Identify which cell holds the provided text, then report its (X, Y) central coordinate. 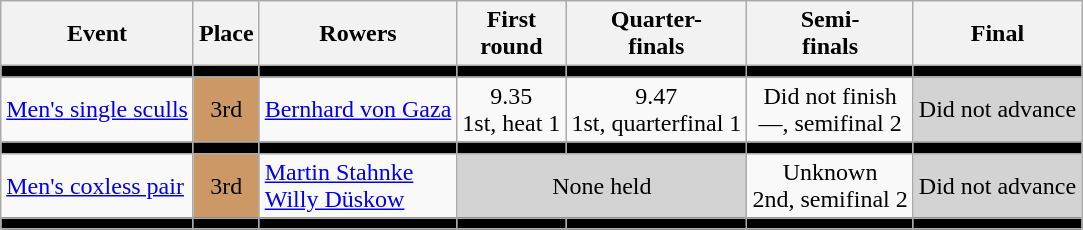
Rowers (358, 34)
Quarter-finals (656, 34)
Final (997, 34)
Did not finish —, semifinal 2 (830, 110)
Unknown 2nd, semifinal 2 (830, 186)
Semi-finals (830, 34)
Men's coxless pair (98, 186)
Men's single sculls (98, 110)
First round (512, 34)
9.47 1st, quarterfinal 1 (656, 110)
Martin Stahnke Willy Düskow (358, 186)
Event (98, 34)
Place (226, 34)
Bernhard von Gaza (358, 110)
None held (602, 186)
9.35 1st, heat 1 (512, 110)
